Detect which cell encompasses the target text, then output its (X, Y) center coordinate. 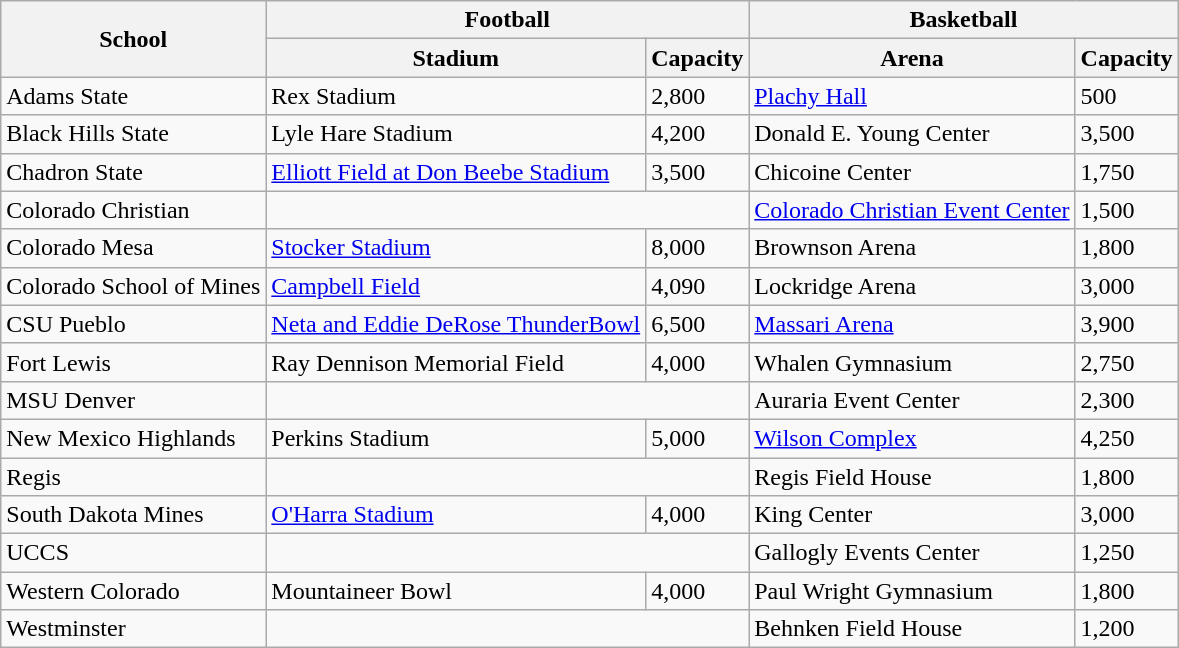
Regis (134, 477)
Arena (912, 58)
Rex Stadium (456, 96)
Colorado Christian (134, 210)
New Mexico Highlands (134, 438)
Whalen Gymnasium (912, 362)
Colorado Christian Event Center (912, 210)
Ray Dennison Memorial Field (456, 362)
Football (508, 20)
Regis Field House (912, 477)
Plachy Hall (912, 96)
Perkins Stadium (456, 438)
Lockridge Arena (912, 286)
King Center (912, 515)
Campbell Field (456, 286)
O'Harra Stadium (456, 515)
Chicoine Center (912, 172)
Black Hills State (134, 134)
Auraria Event Center (912, 400)
Fort Lewis (134, 362)
Gallogly Events Center (912, 553)
Brownson Arena (912, 248)
Adams State (134, 96)
Western Colorado (134, 591)
4,250 (1126, 438)
Westminster (134, 629)
1,750 (1126, 172)
MSU Denver (134, 400)
4,200 (698, 134)
Chadron State (134, 172)
Stadium (456, 58)
2,300 (1126, 400)
Colorado School of Mines (134, 286)
8,000 (698, 248)
Neta and Eddie DeRose ThunderBowl (456, 324)
Massari Arena (912, 324)
School (134, 39)
South Dakota Mines (134, 515)
CSU Pueblo (134, 324)
Stocker Stadium (456, 248)
Lyle Hare Stadium (456, 134)
Elliott Field at Don Beebe Stadium (456, 172)
3,900 (1126, 324)
1,200 (1126, 629)
UCCS (134, 553)
Mountaineer Bowl (456, 591)
2,800 (698, 96)
5,000 (698, 438)
Colorado Mesa (134, 248)
4,090 (698, 286)
6,500 (698, 324)
500 (1126, 96)
Donald E. Young Center (912, 134)
Basketball (964, 20)
2,750 (1126, 362)
Behnken Field House (912, 629)
Wilson Complex (912, 438)
Paul Wright Gymnasium (912, 591)
1,250 (1126, 553)
1,500 (1126, 210)
